Provide the [x, y] coordinate of the cell's center where the given text is located.  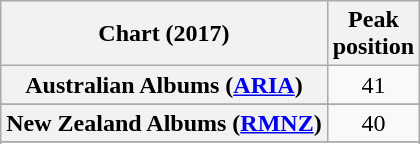
40 [373, 123]
Chart (2017) [164, 34]
New Zealand Albums (RMNZ) [164, 123]
Australian Albums (ARIA) [164, 85]
Peak position [373, 34]
41 [373, 85]
